For the text-containing cell, return its midpoint in (X, Y) coordinate format. 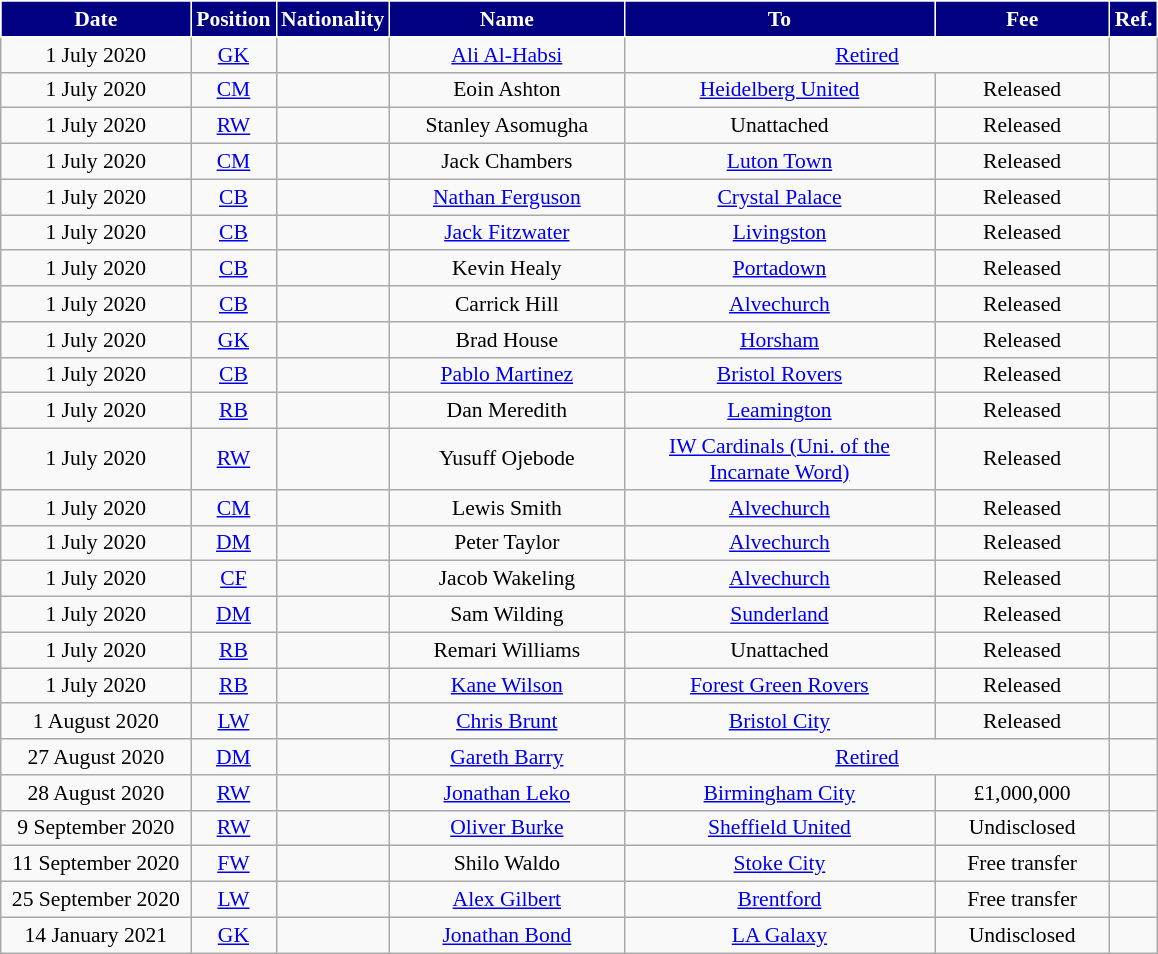
Jonathan Leko (506, 793)
Shilo Waldo (506, 864)
Eoin Ashton (506, 90)
Crystal Palace (779, 197)
Alex Gilbert (506, 900)
9 September 2020 (96, 828)
25 September 2020 (96, 900)
28 August 2020 (96, 793)
Nathan Ferguson (506, 197)
£1,000,000 (1022, 793)
LA Galaxy (779, 935)
IW Cardinals (Uni. of the Incarnate Word) (779, 460)
Brentford (779, 900)
1 August 2020 (96, 722)
Sam Wilding (506, 615)
Brad House (506, 340)
Carrick Hill (506, 304)
Position (234, 19)
11 September 2020 (96, 864)
14 January 2021 (96, 935)
Peter Taylor (506, 543)
27 August 2020 (96, 757)
Forest Green Rovers (779, 686)
Date (96, 19)
Name (506, 19)
Pablo Martinez (506, 375)
Jack Chambers (506, 162)
Leamington (779, 411)
Nationality (332, 19)
Fee (1022, 19)
Oliver Burke (506, 828)
Jacob Wakeling (506, 579)
Birmingham City (779, 793)
CF (234, 579)
Heidelberg United (779, 90)
Bristol City (779, 722)
Sunderland (779, 615)
Yusuff Ojebode (506, 460)
FW (234, 864)
Gareth Barry (506, 757)
Livingston (779, 233)
Horsham (779, 340)
Stanley Asomugha (506, 126)
Ref. (1134, 19)
Portadown (779, 269)
Kevin Healy (506, 269)
Bristol Rovers (779, 375)
Jack Fitzwater (506, 233)
Sheffield United (779, 828)
Lewis Smith (506, 508)
Dan Meredith (506, 411)
Luton Town (779, 162)
To (779, 19)
Ali Al-Habsi (506, 55)
Chris Brunt (506, 722)
Kane Wilson (506, 686)
Jonathan Bond (506, 935)
Stoke City (779, 864)
Remari Williams (506, 650)
